Return (x, y) of the center of cell containing provided text 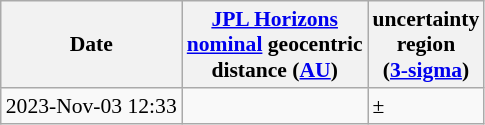
JPL Horizonsnominal geocentricdistance (AU) (275, 44)
Date (92, 44)
± (426, 106)
uncertaintyregion(3-sigma) (426, 44)
2023-Nov-03 12:33 (92, 106)
